Return (X, Y) of the center of cell containing provided text 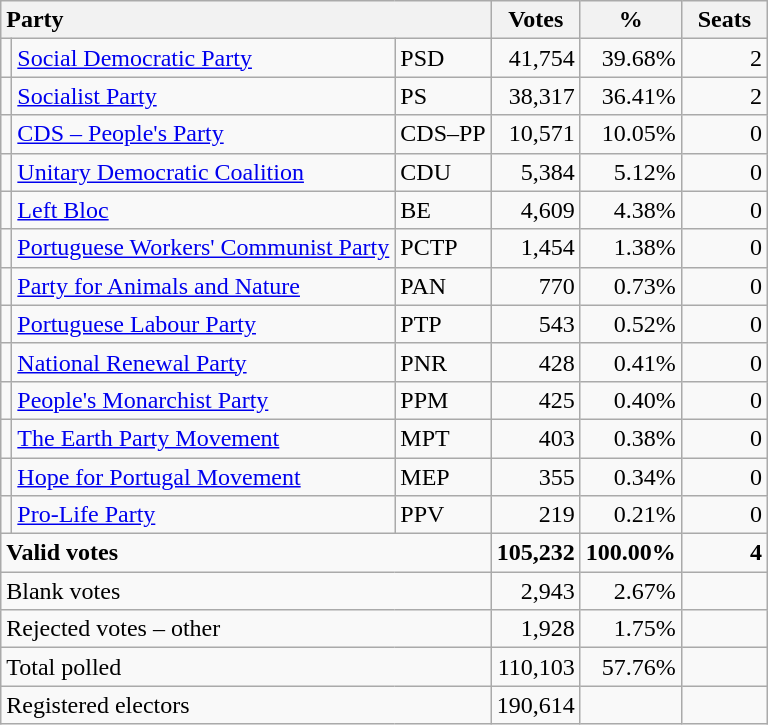
57.76% (630, 667)
PCTP (443, 248)
CDU (443, 172)
Seats (724, 20)
Votes (536, 20)
190,614 (536, 705)
Unitary Democratic Coalition (204, 172)
0.41% (630, 362)
100.00% (630, 553)
1,454 (536, 248)
543 (536, 324)
355 (536, 477)
219 (536, 515)
PSD (443, 58)
Valid votes (246, 553)
428 (536, 362)
110,103 (536, 667)
Party (246, 20)
39.68% (630, 58)
MEP (443, 477)
2,943 (536, 591)
Registered electors (246, 705)
The Earth Party Movement (204, 438)
BE (443, 210)
0.38% (630, 438)
% (630, 20)
10.05% (630, 134)
Blank votes (246, 591)
105,232 (536, 553)
PNR (443, 362)
PPV (443, 515)
Pro-Life Party (204, 515)
1.38% (630, 248)
425 (536, 400)
0.40% (630, 400)
4,609 (536, 210)
MPT (443, 438)
0.52% (630, 324)
403 (536, 438)
5.12% (630, 172)
36.41% (630, 96)
CDS – People's Party (204, 134)
Portuguese Labour Party (204, 324)
5,384 (536, 172)
38,317 (536, 96)
4 (724, 553)
0.21% (630, 515)
0.34% (630, 477)
0.73% (630, 286)
1,928 (536, 629)
PPM (443, 400)
Left Bloc (204, 210)
770 (536, 286)
Hope for Portugal Movement (204, 477)
People's Monarchist Party (204, 400)
PTP (443, 324)
10,571 (536, 134)
Social Democratic Party (204, 58)
Total polled (246, 667)
Socialist Party (204, 96)
Portuguese Workers' Communist Party (204, 248)
CDS–PP (443, 134)
2.67% (630, 591)
National Renewal Party (204, 362)
PAN (443, 286)
41,754 (536, 58)
Party for Animals and Nature (204, 286)
1.75% (630, 629)
Rejected votes – other (246, 629)
4.38% (630, 210)
PS (443, 96)
